Return (x, y) of the center of cell containing provided text 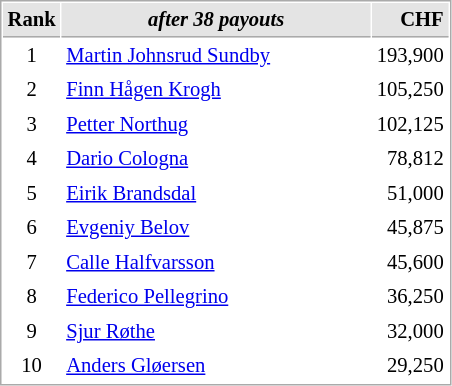
Anders Gløersen (216, 366)
51,000 (410, 194)
3 (32, 124)
Finn Hågen Krogh (216, 90)
78,812 (410, 158)
5 (32, 194)
Petter Northug (216, 124)
105,250 (410, 90)
6 (32, 228)
8 (32, 296)
Eirik Brandsdal (216, 194)
9 (32, 332)
1 (32, 56)
45,875 (410, 228)
29,250 (410, 366)
CHF (410, 20)
32,000 (410, 332)
45,600 (410, 262)
Evgeniy Belov (216, 228)
4 (32, 158)
102,125 (410, 124)
Martin Johnsrud Sundby (216, 56)
Sjur Røthe (216, 332)
2 (32, 90)
36,250 (410, 296)
after 38 payouts (216, 20)
Calle Halfvarsson (216, 262)
Rank (32, 20)
10 (32, 366)
Federico Pellegrino (216, 296)
193,900 (410, 56)
Dario Cologna (216, 158)
7 (32, 262)
